Detect which cell encompasses the target text, then output its [X, Y] center coordinate. 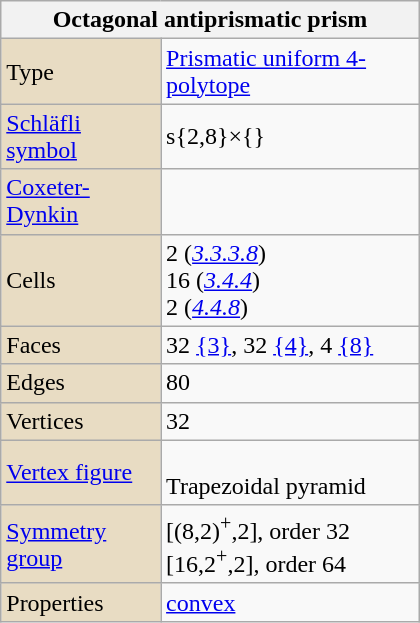
Symmetry group [81, 544]
s{2,8}×{} [290, 136]
32 {3}, 32 {4}, 4 {8} [290, 345]
[(8,2)+,2], order 32[16,2+,2], order 64 [290, 544]
Type [81, 72]
Prismatic uniform 4-polytope [290, 72]
Schläfli symbol [81, 136]
Octagonal antiprismatic prism [210, 20]
convex [290, 602]
Coxeter-Dynkin [81, 202]
2 (3.3.3.8) 16 (3.4.4) 2 (4.4.8) [290, 280]
Vertices [81, 421]
Edges [81, 383]
Vertex figure [81, 472]
80 [290, 383]
Cells [81, 280]
Faces [81, 345]
Trapezoidal pyramid [290, 472]
32 [290, 421]
Properties [81, 602]
